Determine the [x, y] coordinate at the center of the cell enclosing the given text.  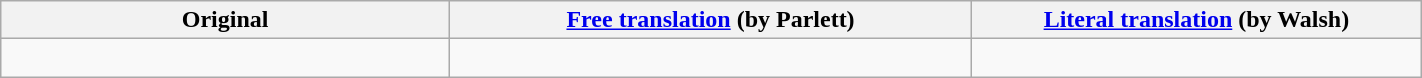
Free translation (by Parlett) [711, 20]
Original [226, 20]
Literal translation (by Walsh) [1197, 20]
